Output the [x, y] coordinate of the center of the cell containing the given text.  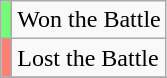
Won the Battle [89, 20]
Lost the Battle [89, 58]
